Return the (x, y) coordinate for the center point of the cell that contains the specified text.  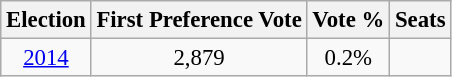
0.2% (348, 58)
Election (46, 20)
2014 (46, 58)
2,879 (199, 58)
Vote % (348, 20)
First Preference Vote (199, 20)
Seats (420, 20)
